Capture the cell that displays the provided text and extract its [x, y] central coordinate. 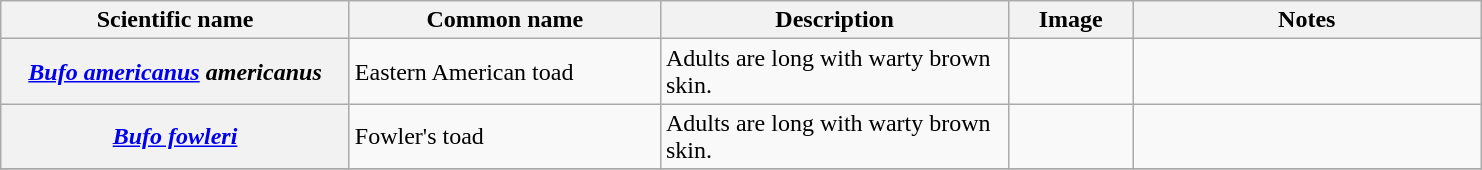
Scientific name [176, 20]
Bufo fowleri [176, 136]
Notes [1306, 20]
Image [1071, 20]
Bufo americanus americanus [176, 72]
Fowler's toad [504, 136]
Eastern American toad [504, 72]
Common name [504, 20]
Description [834, 20]
